Extract the (x, y) coordinate from the center of the cell holding the provided text.  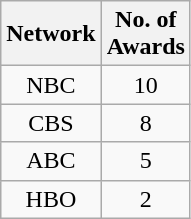
2 (146, 199)
10 (146, 85)
CBS (51, 123)
HBO (51, 199)
No. ofAwards (146, 34)
8 (146, 123)
5 (146, 161)
NBC (51, 85)
ABC (51, 161)
Network (51, 34)
